Determine the (x, y) coordinate at the center of the cell enclosing the given text.  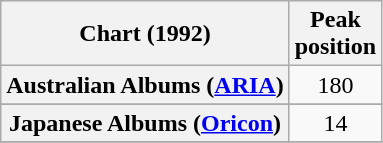
14 (335, 123)
Japanese Albums (Oricon) (145, 123)
Chart (1992) (145, 34)
Australian Albums (ARIA) (145, 85)
180 (335, 85)
Peakposition (335, 34)
